Provide the [x, y] coordinate of the cell's center where the given text is located.  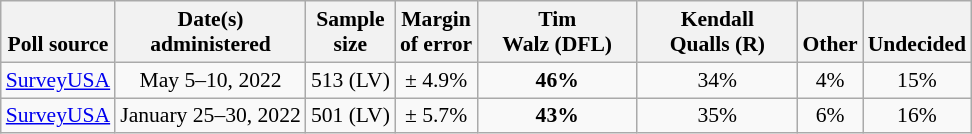
Marginof error [436, 32]
Samplesize [350, 32]
TimWalz (DFL) [557, 32]
35% [717, 116]
Poll source [58, 32]
Other [830, 32]
6% [830, 116]
May 5–10, 2022 [210, 80]
46% [557, 80]
16% [917, 116]
± 4.9% [436, 80]
± 5.7% [436, 116]
KendallQualls (R) [717, 32]
Undecided [917, 32]
15% [917, 80]
Date(s)administered [210, 32]
34% [717, 80]
4% [830, 80]
43% [557, 116]
January 25–30, 2022 [210, 116]
501 (LV) [350, 116]
513 (LV) [350, 80]
